Search for the cell housing the specified text and yield its [x, y] center coordinate. 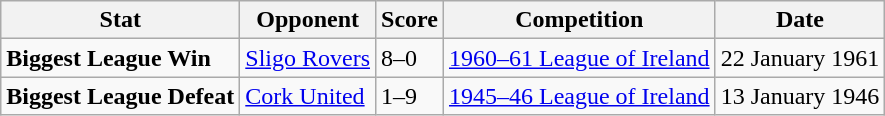
22 January 1961 [800, 58]
Stat [120, 20]
Date [800, 20]
Sligo Rovers [308, 58]
13 January 1946 [800, 96]
1945–46 League of Ireland [579, 96]
Score [410, 20]
Competition [579, 20]
1960–61 League of Ireland [579, 58]
8–0 [410, 58]
1–9 [410, 96]
Cork United [308, 96]
Biggest League Defeat [120, 96]
Biggest League Win [120, 58]
Opponent [308, 20]
